Search for the cell housing the specified text and yield its (x, y) center coordinate. 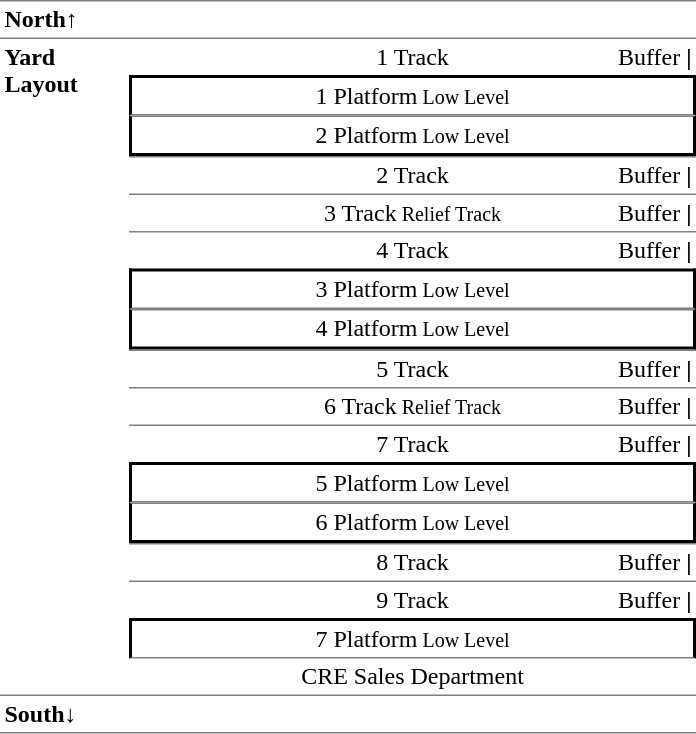
Yard Layout (64, 367)
7 Platform Low Level (412, 638)
CRE Sales Department (412, 677)
5 Track (412, 369)
5 Platform Low Level (412, 482)
1 Track (412, 57)
8 Track (412, 562)
9 Track (412, 599)
1 Platform Low Level (412, 95)
4 Track (412, 250)
4 Platform Low Level (412, 329)
South↓ (64, 715)
7 Track (412, 443)
6 Platform Low Level (412, 522)
2 Platform Low Level (412, 136)
2 Track (412, 175)
North↑ (64, 19)
3 Platform Low Level (412, 288)
6 Track Relief Track (412, 406)
3 Track Relief Track (412, 213)
